Find where the given text appears and provide that cell's center as [X, Y] coordinate. 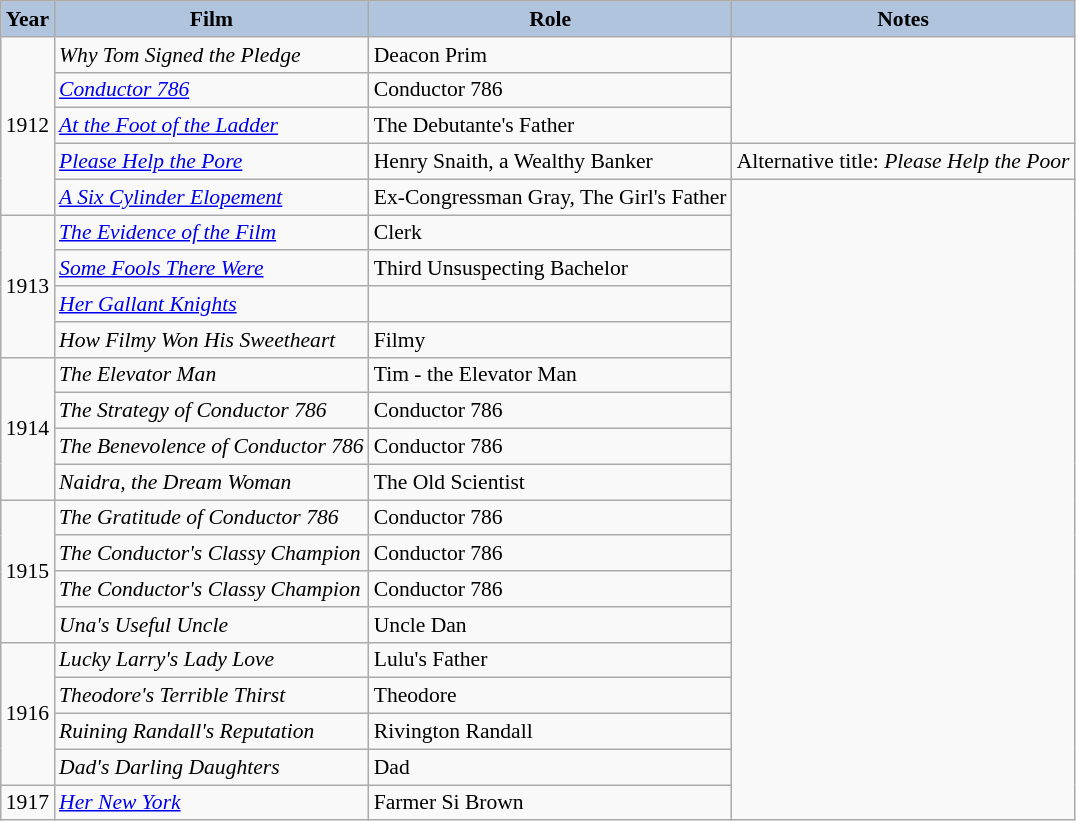
How Filmy Won His Sweetheart [212, 340]
Some Fools There Were [212, 269]
1912 [28, 126]
The Benevolence of Conductor 786 [212, 447]
1916 [28, 713]
Clerk [550, 233]
Why Tom Signed the Pledge [212, 55]
Deacon Prim [550, 55]
Lucky Larry's Lady Love [212, 660]
The Evidence of the Film [212, 233]
Dad [550, 767]
Her New York [212, 803]
Role [550, 19]
Alternative title: Please Help the Poor [904, 162]
Naidra, the Dream Woman [212, 482]
The Old Scientist [550, 482]
Farmer Si Brown [550, 803]
Uncle Dan [550, 625]
Tim - the Elevator Man [550, 375]
Ex-Congressman Gray, The Girl's Father [550, 197]
Ruining Randall's Reputation [212, 732]
The Elevator Man [212, 375]
Notes [904, 19]
Henry Snaith, a Wealthy Banker [550, 162]
Please Help the Pore [212, 162]
The Strategy of Conductor 786 [212, 411]
Lulu's Father [550, 660]
Una's Useful Uncle [212, 625]
Dad's Darling Daughters [212, 767]
Rivington Randall [550, 732]
At the Foot of the Ladder [212, 126]
Film [212, 19]
1915 [28, 571]
Year [28, 19]
The Debutante's Father [550, 126]
Filmy [550, 340]
Her Gallant Knights [212, 304]
1914 [28, 428]
1917 [28, 803]
Theodore's Terrible Thirst [212, 696]
A Six Cylinder Elopement [212, 197]
Theodore [550, 696]
Third Unsuspecting Bachelor [550, 269]
The Gratitude of Conductor 786 [212, 518]
1913 [28, 286]
